Scan for the cell matching the given text and deliver its [x, y] coordinate at center. 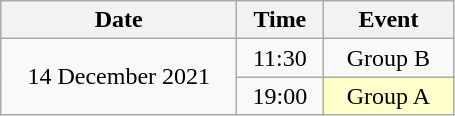
11:30 [280, 58]
Group B [388, 58]
Date [119, 20]
Group A [388, 96]
Event [388, 20]
14 December 2021 [119, 77]
19:00 [280, 96]
Time [280, 20]
